Return the (X, Y) coordinate for the center point of the cell that contains the specified text.  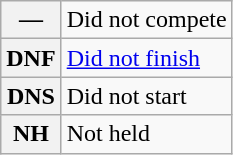
Did not start (146, 96)
Not held (146, 134)
NH (31, 134)
Did not finish (146, 58)
DNF (31, 58)
— (31, 20)
DNS (31, 96)
Did not compete (146, 20)
